Capture the cell that displays the provided text and extract its (x, y) central coordinate. 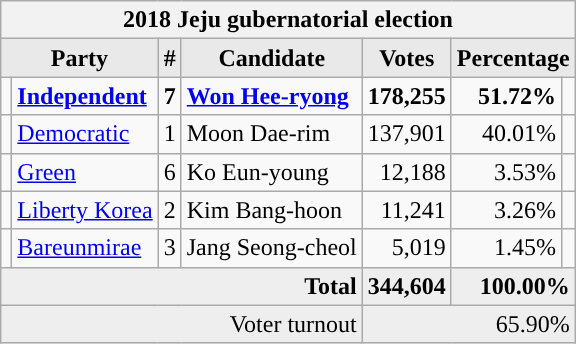
1.45% (506, 248)
65.90% (468, 324)
Votes (406, 58)
Party (80, 58)
51.72% (506, 96)
Liberty Korea (85, 210)
3.26% (506, 210)
Voter turnout (182, 324)
7 (170, 96)
100.00% (513, 286)
Percentage (513, 58)
Independent (85, 96)
6 (170, 172)
Jang Seong-cheol (272, 248)
Bareunmirae (85, 248)
Green (85, 172)
3 (170, 248)
12,188 (406, 172)
3.53% (506, 172)
Ko Eun-young (272, 172)
344,604 (406, 286)
178,255 (406, 96)
2018 Jeju gubernatorial election (288, 20)
137,901 (406, 134)
Candidate (272, 58)
11,241 (406, 210)
Won Hee-ryong (272, 96)
2 (170, 210)
Democratic (85, 134)
Total (182, 286)
# (170, 58)
1 (170, 134)
40.01% (506, 134)
5,019 (406, 248)
Kim Bang-hoon (272, 210)
Moon Dae-rim (272, 134)
